For the text-containing cell, return its midpoint in (x, y) coordinate format. 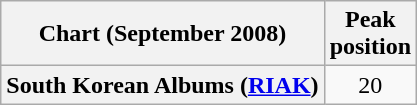
20 (370, 85)
Chart (September 2008) (162, 34)
Peakposition (370, 34)
South Korean Albums (RIAK) (162, 85)
